Determine the (X, Y) coordinate at the center of the cell enclosing the given text.  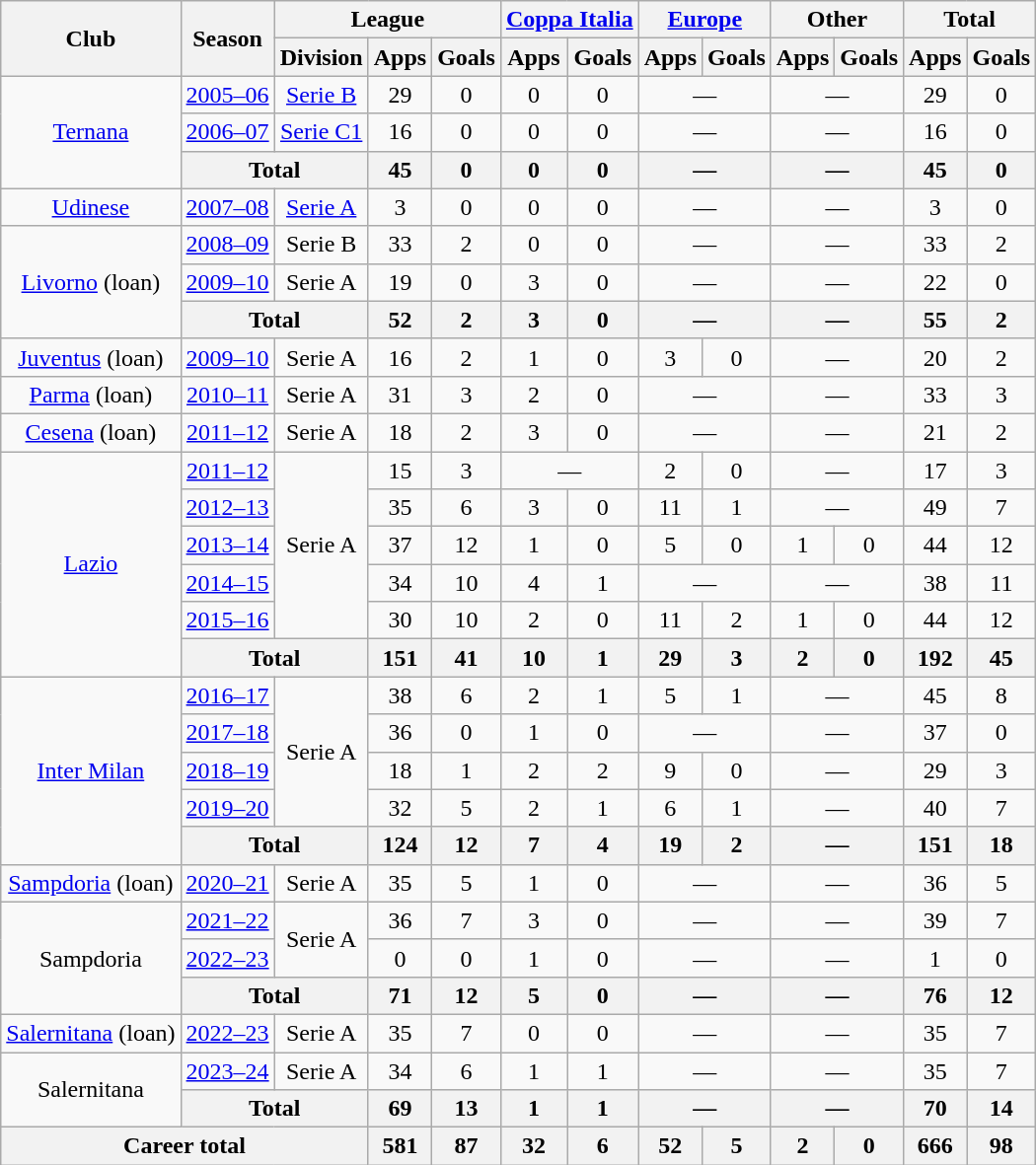
76 (935, 995)
Juventus (loan) (91, 357)
2020–21 (227, 883)
2015–16 (227, 620)
15 (400, 471)
2018–19 (227, 770)
41 (467, 658)
2008–09 (227, 245)
31 (400, 395)
Serie C1 (322, 132)
30 (400, 620)
69 (400, 1109)
87 (467, 1146)
Division (322, 57)
39 (935, 920)
70 (935, 1109)
22 (935, 282)
2023–24 (227, 1070)
2013–14 (227, 546)
Cesena (loan) (91, 432)
Salernitana (loan) (91, 1033)
Sampdoria (91, 958)
Salernitana (91, 1089)
Season (227, 38)
Udinese (91, 207)
55 (935, 320)
192 (935, 658)
2017–18 (227, 733)
2016–17 (227, 695)
2007–08 (227, 207)
Coppa Italia (569, 20)
Europe (704, 20)
2021–22 (227, 920)
Other (837, 20)
9 (670, 770)
Parma (loan) (91, 395)
49 (935, 508)
20 (935, 357)
8 (1001, 695)
Sampdoria (loan) (91, 883)
17 (935, 471)
Ternana (91, 132)
Lazio (91, 564)
13 (467, 1109)
2010–11 (227, 395)
40 (935, 808)
League (387, 20)
21 (935, 432)
2014–15 (227, 583)
581 (400, 1146)
14 (1001, 1109)
Livorno (loan) (91, 282)
98 (1001, 1146)
Career total (185, 1146)
2005–06 (227, 95)
666 (935, 1146)
2006–07 (227, 132)
Inter Milan (91, 770)
2012–13 (227, 508)
124 (400, 845)
Club (91, 38)
2019–20 (227, 808)
71 (400, 995)
